Return the (X, Y) coordinate for the center point of the cell that contains the specified text.  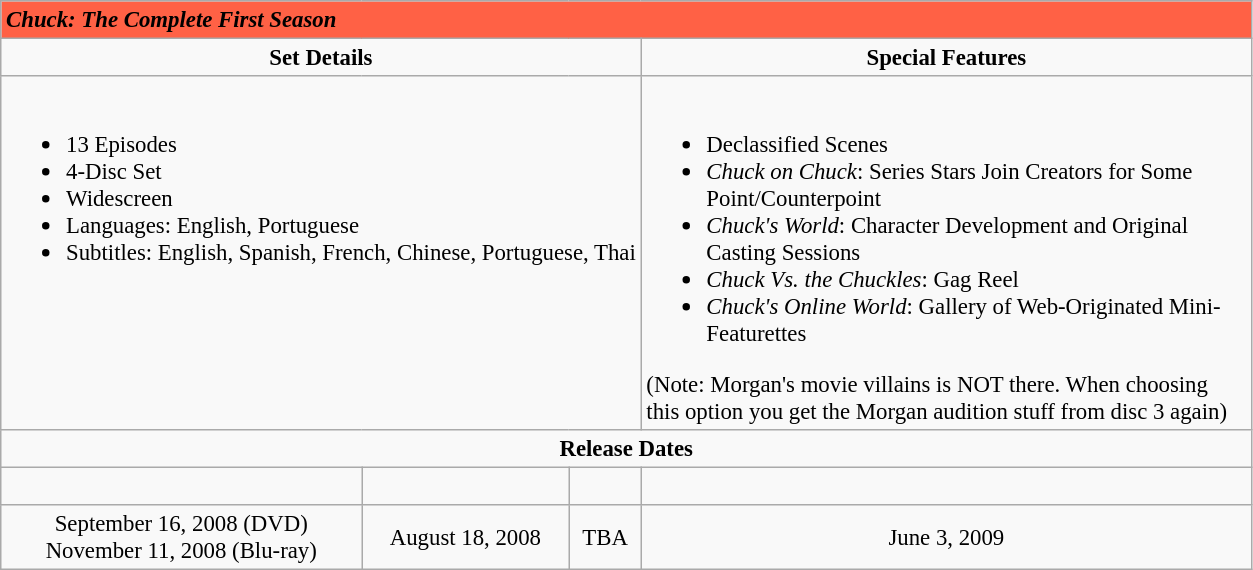
Chuck: The Complete First Season (626, 20)
Release Dates (626, 448)
Special Features (946, 58)
August 18, 2008 (466, 536)
September 16, 2008 (DVD)November 11, 2008 (Blu-ray) (182, 536)
Set Details (321, 58)
TBA (605, 536)
June 3, 2009 (946, 536)
13 Episodes4-Disc SetWidescreenLanguages: English, PortugueseSubtitles: English, Spanish, French, Chinese, Portuguese, Thai (321, 252)
